Pinpoint the cell where the given text exists, returning its [X, Y] midpoint coordinate. 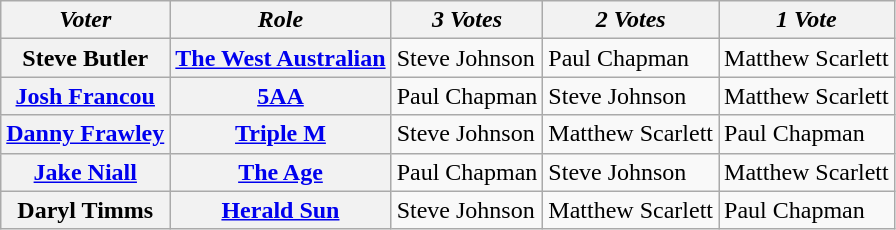
2 Votes [631, 20]
Danny Frawley [86, 134]
Jake Niall [86, 172]
Triple M [280, 134]
5AA [280, 96]
Josh Francou [86, 96]
1 Vote [807, 20]
The West Australian [280, 58]
Steve Butler [86, 58]
Herald Sun [280, 210]
Role [280, 20]
3 Votes [467, 20]
The Age [280, 172]
Daryl Timms [86, 210]
Voter [86, 20]
